Scan for the cell matching the given text and deliver its [X, Y] coordinate at center. 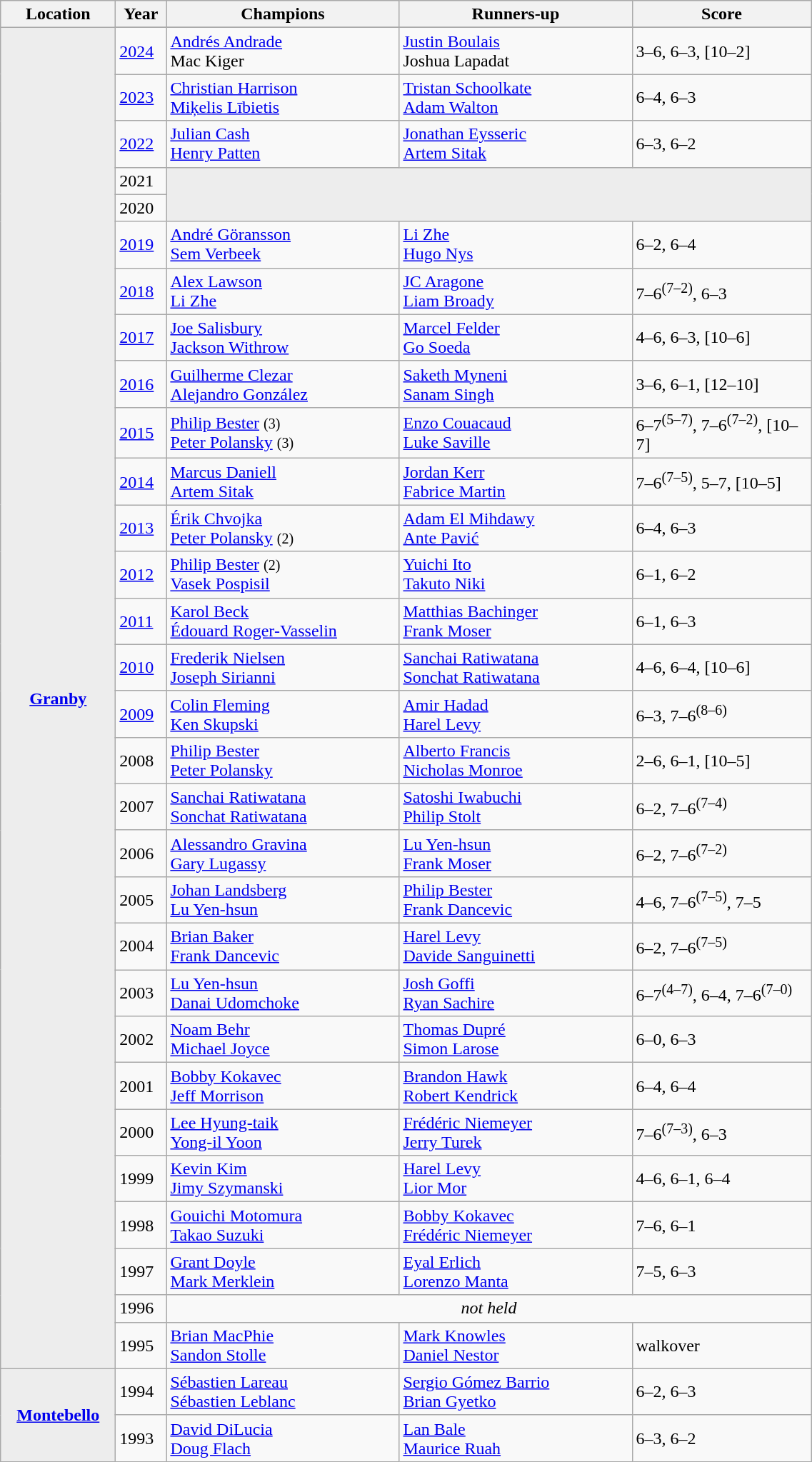
2001 [141, 1086]
Saketh Myneni Sanam Singh [516, 384]
André Göransson Sem Verbeek [283, 244]
6–4, 6–4 [721, 1086]
Joe Salisbury Jackson Withrow [283, 337]
1998 [141, 1226]
Philip Bester (2) Vasek Pospisil [283, 574]
Enzo Couacaud Luke Saville [516, 433]
2017 [141, 337]
Year [141, 14]
Thomas Dupré Simon Larose [516, 1040]
2002 [141, 1040]
7–6, 6–1 [721, 1226]
7–5, 6–3 [721, 1271]
Lan Bale Maurice Ruah [516, 1438]
1995 [141, 1346]
6–1, 6–2 [721, 574]
Matthias Bachinger Frank Moser [516, 621]
6–2, 7–6(7–5) [721, 947]
Alessandro Gravina Gary Lugassy [283, 853]
2005 [141, 900]
2020 [141, 208]
Marcus Daniell Artem Sitak [283, 481]
Brandon Hawk Robert Kendrick [516, 1086]
Yuichi Ito Takuto Niki [516, 574]
Karol Beck Édouard Roger-Vasselin [283, 621]
6–0, 6–3 [721, 1040]
2016 [141, 384]
Sébastien Lareau Sébastien Leblanc [283, 1391]
6–2, 7–6(7–4) [721, 807]
Guilherme Clezar Alejandro González [283, 384]
4–6, 6–1, 6–4 [721, 1178]
Location [59, 14]
1996 [141, 1308]
6–2, 6–3 [721, 1391]
Noam Behr Michael Joyce [283, 1040]
Satoshi Iwabuchi Philip Stolt [516, 807]
Lu Yen-hsun Frank Moser [516, 853]
3–6, 6–3, [10–2] [721, 51]
Marcel Felder Go Soeda [516, 337]
Lee Hyung-taik Yong-il Yoon [283, 1133]
Frederik Nielsen Joseph Sirianni [283, 667]
Bobby Kokavec Jeff Morrison [283, 1086]
Mark Knowles Daniel Nestor [516, 1346]
Brian Baker Frank Dancevic [283, 947]
Philip Bester (3) Peter Polansky (3) [283, 433]
Granby [59, 699]
Jordan Kerr Fabrice Martin [516, 481]
Runners-up [516, 14]
Philip Bester Peter Polansky [283, 760]
JC Aragone Liam Broady [516, 291]
3–6, 6–1, [12–10] [721, 384]
Alex Lawson Li Zhe [283, 291]
1993 [141, 1438]
Justin Boulais Joshua Lapadat [516, 51]
Bobby Kokavec Frédéric Niemeyer [516, 1226]
Philip Bester Frank Dancevic [516, 900]
2024 [141, 51]
Li Zhe Hugo Nys [516, 244]
2009 [141, 714]
1999 [141, 1178]
2003 [141, 993]
Tristan Schoolkate Adam Walton [516, 97]
Érik Chvojka Peter Polansky (2) [283, 529]
2006 [141, 853]
Montebello [59, 1415]
1994 [141, 1391]
2008 [141, 760]
7–6(7–3), 6–3 [721, 1133]
7–6(7–5), 5–7, [10–5] [721, 481]
Frédéric Niemeyer Jerry Turek [516, 1133]
2019 [141, 244]
6–2, 7–6(7–2) [721, 853]
6–3, 7–6(8–6) [721, 714]
Score [721, 14]
2021 [141, 181]
2012 [141, 574]
Harel Levy Lior Mor [516, 1178]
2004 [141, 947]
6–2, 6–4 [721, 244]
7–6(7–2), 6–3 [721, 291]
David DiLucia Doug Flach [283, 1438]
Colin Fleming Ken Skupski [283, 714]
Brian MacPhie Sandon Stolle [283, 1346]
4–6, 7–6(7–5), 7–5 [721, 900]
Johan Landsberg Lu Yen-hsun [283, 900]
Christian Harrison Miķelis Lībietis [283, 97]
2022 [141, 144]
6–1, 6–3 [721, 621]
Grant Doyle Mark Merklein [283, 1271]
Jonathan Eysseric Artem Sitak [516, 144]
Lu Yen-hsun Danai Udomchoke [283, 993]
2013 [141, 529]
2000 [141, 1133]
walkover [721, 1346]
Sergio Gómez Barrio Brian Gyetko [516, 1391]
2015 [141, 433]
Adam El Mihdawy Ante Pavić [516, 529]
Julian Cash Henry Patten [283, 144]
2023 [141, 97]
6–7(4–7), 6–4, 7–6(7–0) [721, 993]
2018 [141, 291]
Harel Levy Davide Sanguinetti [516, 947]
2014 [141, 481]
Champions [283, 14]
6–7(5–7), 7–6(7–2), [10–7] [721, 433]
Amir Hadad Harel Levy [516, 714]
Alberto Francis Nicholas Monroe [516, 760]
2010 [141, 667]
Kevin Kim Jimy Szymanski [283, 1178]
not held [488, 1308]
Andrés Andrade Mac Kiger [283, 51]
2007 [141, 807]
1997 [141, 1271]
Eyal Erlich Lorenzo Manta [516, 1271]
2–6, 6–1, [10–5] [721, 760]
Josh Goffi Ryan Sachire [516, 993]
4–6, 6–3, [10–6] [721, 337]
Gouichi Motomura Takao Suzuki [283, 1226]
4–6, 6–4, [10–6] [721, 667]
2011 [141, 621]
